From the cell containing the given text, extract its center point as [X, Y] coordinate. 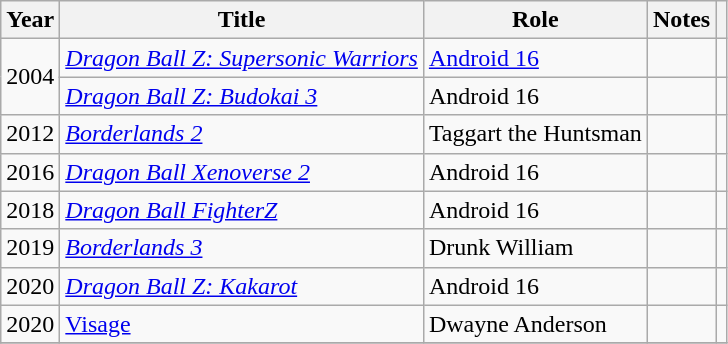
Role [535, 20]
2018 [30, 210]
2012 [30, 134]
2019 [30, 248]
Dragon Ball Z: Budokai 3 [242, 96]
Dragon Ball Z: Kakarot [242, 286]
Title [242, 20]
2016 [30, 172]
Drunk William [535, 248]
Taggart the Huntsman [535, 134]
Year [30, 20]
Borderlands 3 [242, 248]
Dragon Ball FighterZ [242, 210]
Visage [242, 324]
Borderlands 2 [242, 134]
Notes [681, 20]
Dragon Ball Xenoverse 2 [242, 172]
Dwayne Anderson [535, 324]
Dragon Ball Z: Supersonic Warriors [242, 58]
2004 [30, 77]
